Output the (x, y) coordinate of the center of the cell containing the given text.  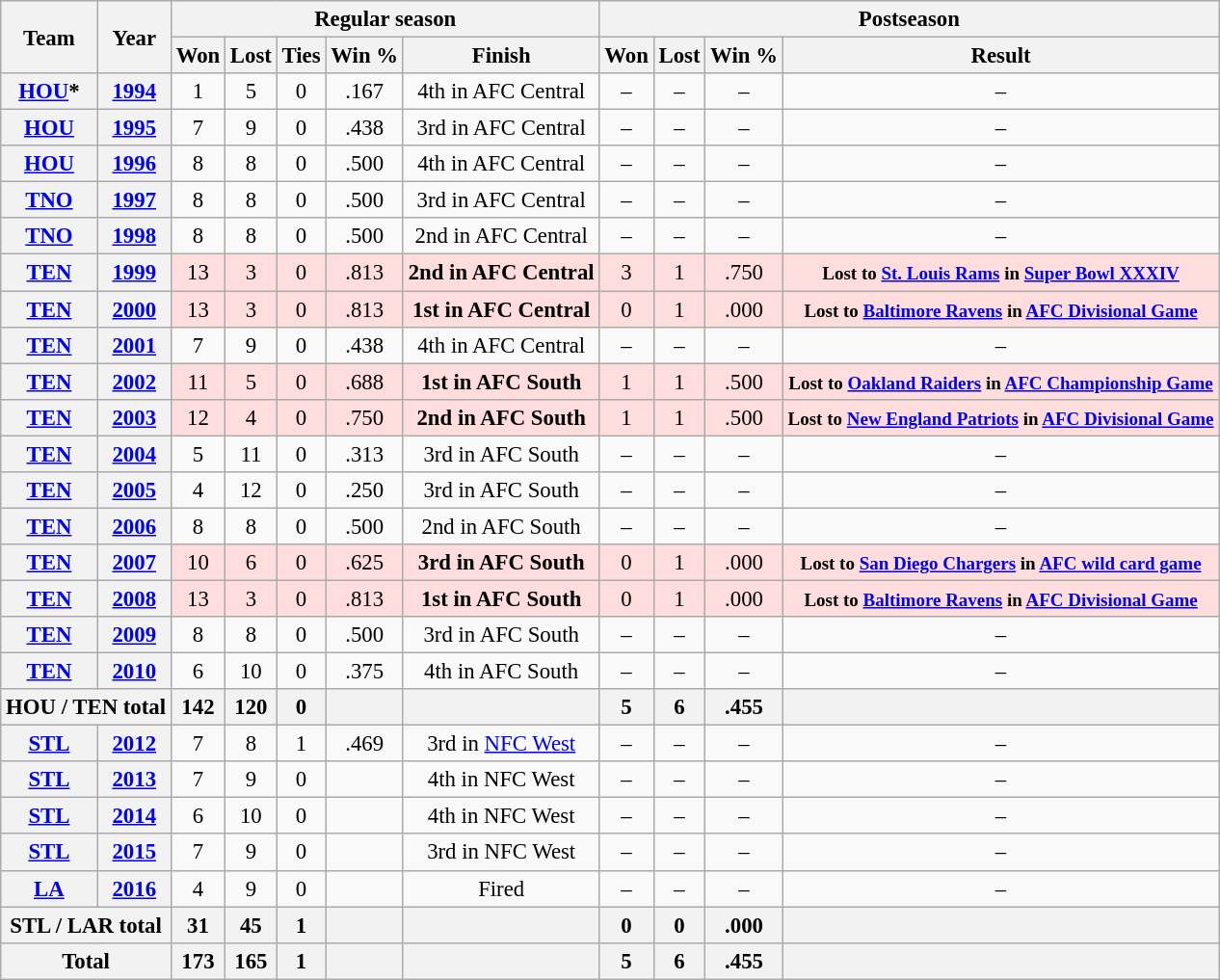
Team (49, 37)
2001 (134, 345)
2013 (134, 780)
Postseason (910, 19)
173 (198, 961)
Ties (301, 56)
Lost to St. Louis Rams in Super Bowl XXXIV (1000, 273)
Lost to New England Patriots in AFC Divisional Game (1000, 417)
2008 (134, 598)
HOU* (49, 92)
1st in AFC Central (501, 309)
2006 (134, 526)
31 (198, 925)
STL / LAR total (87, 925)
2002 (134, 382)
165 (252, 961)
120 (252, 707)
45 (252, 925)
1996 (134, 164)
.167 (364, 92)
2003 (134, 417)
2000 (134, 309)
2014 (134, 816)
1995 (134, 128)
.313 (364, 454)
.469 (364, 744)
4th in AFC South (501, 672)
2012 (134, 744)
1997 (134, 200)
HOU / TEN total (87, 707)
Regular season (385, 19)
.625 (364, 563)
Fired (501, 888)
Total (87, 961)
1998 (134, 236)
2004 (134, 454)
Finish (501, 56)
Year (134, 37)
.375 (364, 672)
142 (198, 707)
2016 (134, 888)
Lost to Oakland Raiders in AFC Championship Game (1000, 382)
2015 (134, 853)
1999 (134, 273)
2007 (134, 563)
2010 (134, 672)
1994 (134, 92)
LA (49, 888)
.250 (364, 490)
Lost to San Diego Chargers in AFC wild card game (1000, 563)
.688 (364, 382)
2005 (134, 490)
Result (1000, 56)
2009 (134, 635)
